Scan for the cell matching the given text and deliver its [x, y] coordinate at center. 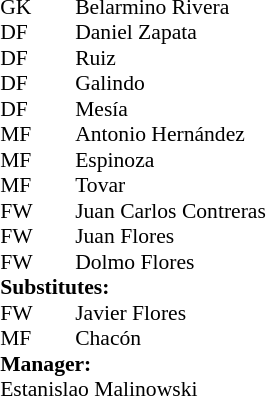
Javier Flores [170, 313]
Galindo [170, 83]
Ruiz [170, 58]
Daniel Zapata [170, 33]
Mesía [170, 109]
Tovar [170, 185]
Antonio Hernández [170, 135]
Manager: [133, 364]
Dolmo Flores [170, 262]
Chacón [170, 339]
Juan Flores [170, 237]
Juan Carlos Contreras [170, 211]
Substitutes: [133, 287]
Espinoza [170, 160]
